Scan for the cell matching the given text and deliver its (X, Y) coordinate at center. 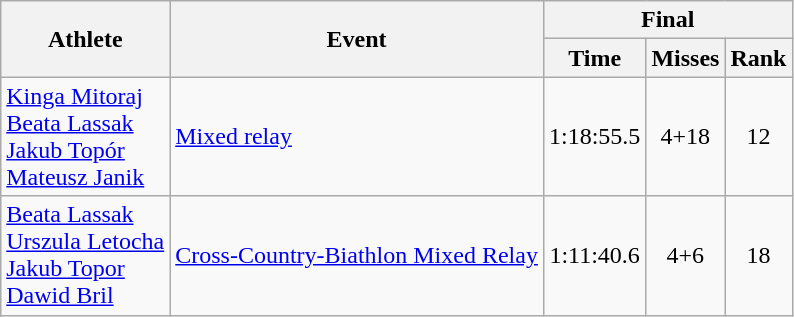
Cross-Country-Biathlon Mixed Relay (357, 256)
Rank (758, 58)
Mixed relay (357, 136)
Athlete (86, 39)
Misses (686, 58)
Beata LassakUrszula LetochaJakub ToporDawid Bril (86, 256)
4+6 (686, 256)
Kinga MitorajBeata LassakJakub TopórMateusz Janik (86, 136)
12 (758, 136)
Event (357, 39)
Time (594, 58)
1:11:40.6 (594, 256)
18 (758, 256)
Final (668, 20)
4+18 (686, 136)
1:18:55.5 (594, 136)
